Capture the cell that displays the provided text and extract its (X, Y) central coordinate. 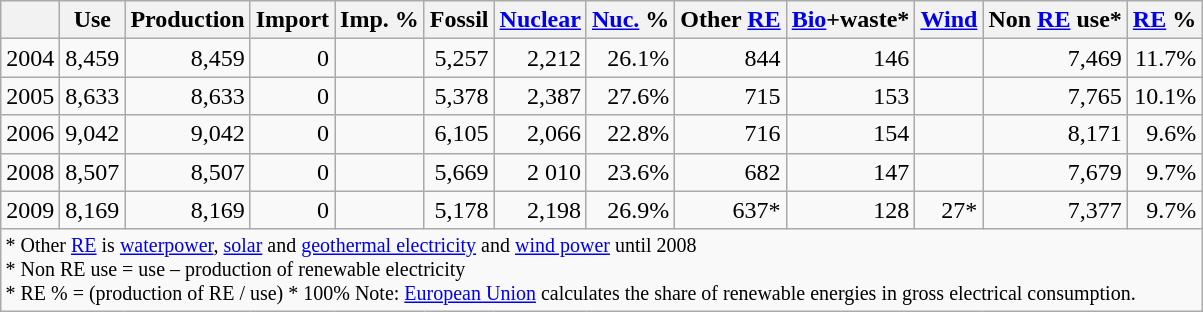
2008 (30, 172)
715 (730, 96)
153 (850, 96)
RE % (1164, 20)
2,387 (540, 96)
2 010 (540, 172)
682 (730, 172)
2,066 (540, 134)
7,679 (1055, 172)
5,178 (459, 210)
128 (850, 210)
27* (949, 210)
10.1% (1164, 96)
7,765 (1055, 96)
26.1% (630, 58)
22.8% (630, 134)
6,105 (459, 134)
Use (92, 20)
146 (850, 58)
7,377 (1055, 210)
2009 (30, 210)
2005 (30, 96)
2006 (30, 134)
844 (730, 58)
716 (730, 134)
Nuc. % (630, 20)
147 (850, 172)
2,212 (540, 58)
Imp. % (380, 20)
27.6% (630, 96)
Import (292, 20)
9.6% (1164, 134)
Non RE use* (1055, 20)
637* (730, 210)
Production (188, 20)
154 (850, 134)
26.9% (630, 210)
8,171 (1055, 134)
Fossil (459, 20)
Other RE (730, 20)
7,469 (1055, 58)
11.7% (1164, 58)
Wind (949, 20)
23.6% (630, 172)
5,669 (459, 172)
5,257 (459, 58)
2,198 (540, 210)
Nuclear (540, 20)
5,378 (459, 96)
2004 (30, 58)
Bio+waste* (850, 20)
